Provide the [x, y] coordinate of the cell's center where the given text is located.  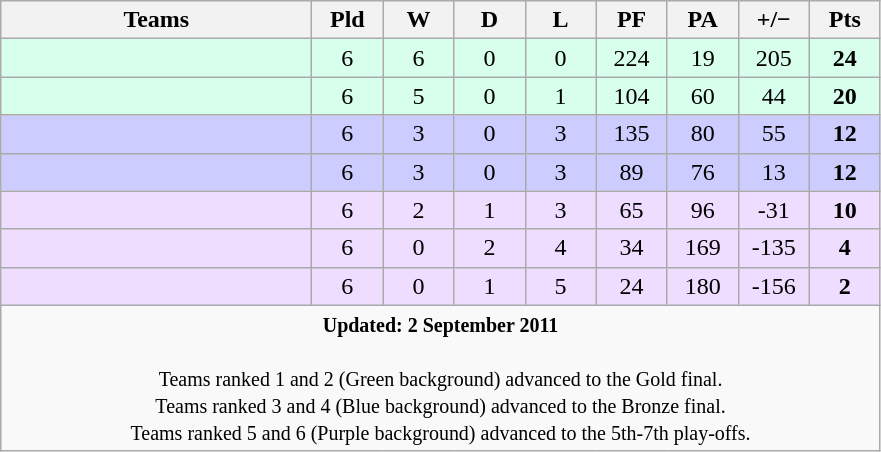
L [560, 20]
96 [702, 210]
W [418, 20]
20 [844, 96]
224 [632, 58]
PF [632, 20]
135 [632, 134]
-156 [774, 286]
104 [632, 96]
76 [702, 172]
-135 [774, 248]
80 [702, 134]
205 [774, 58]
19 [702, 58]
60 [702, 96]
D [490, 20]
+/− [774, 20]
180 [702, 286]
Teams [156, 20]
65 [632, 210]
Pld [348, 20]
13 [774, 172]
Pts [844, 20]
169 [702, 248]
44 [774, 96]
34 [632, 248]
-31 [774, 210]
PA [702, 20]
10 [844, 210]
89 [632, 172]
55 [774, 134]
